Capture the cell that displays the provided text and extract its (X, Y) central coordinate. 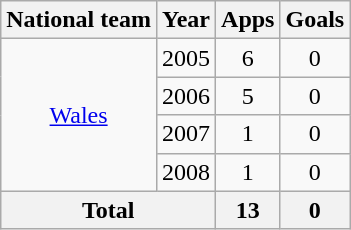
Year (186, 20)
13 (248, 210)
Apps (248, 20)
6 (248, 58)
2006 (186, 96)
2005 (186, 58)
Goals (315, 20)
2007 (186, 134)
Wales (79, 115)
5 (248, 96)
National team (79, 20)
2008 (186, 172)
Total (108, 210)
